Determine the [X, Y] coordinate at the center of the cell enclosing the given text.  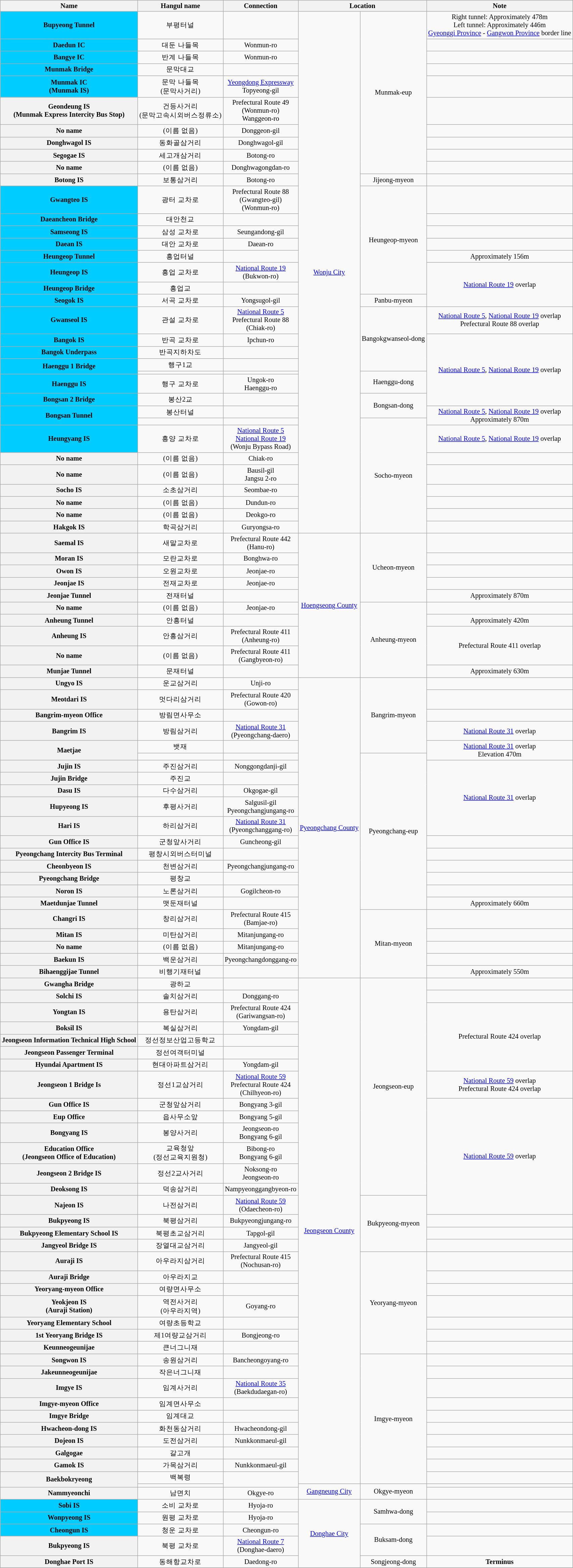
Daean-ro [261, 244]
갈고개 [180, 1453]
제1여량교삼거리 [180, 1335]
Pyeongchangjungang-ro [261, 866]
Heungeop Tunnel [69, 256]
Songwon IS [69, 1360]
Samhwa-dong [393, 1512]
Imgye-myeon [393, 1419]
Jakeunneogeunijae [69, 1372]
Imgye IS [69, 1388]
건등사거리(문막고속시외버스정류소) [180, 111]
Gangneung City [329, 1492]
평창시외버스터미널 [180, 854]
북평삼거리 [180, 1220]
삼성 교차로 [180, 232]
Cheonbyeon IS [69, 866]
Jeongseon Information Technical High School [69, 1040]
남면치 [180, 1493]
Owon IS [69, 571]
여량초등학교 [180, 1323]
Gwangha Bridge [69, 984]
복실삼거리 [180, 1028]
Prefectural Route 415(Bamjae-ro) [261, 919]
Cheongun IS [69, 1530]
Connection [261, 6]
Seungandong-gil [261, 232]
청운 교차로 [180, 1530]
전재교차로 [180, 583]
Tapgol-gil [261, 1233]
Gwanseol IS [69, 320]
정선1교삼거리 [180, 1085]
Unji-ro [261, 684]
Socho-myeon [393, 476]
Moran IS [69, 559]
Donggeon-gil [261, 131]
Approximately 660m [500, 903]
나전삼거리 [180, 1205]
백복령 [180, 1477]
Songjeong-dong [393, 1562]
Bangokgwanseol-dong [393, 338]
Galgogae [69, 1453]
동화골삼거리 [180, 143]
주진교 [180, 778]
Bangrim-myeon Office [69, 715]
군청앞삼거리 [180, 1104]
1st Yeoryang Bridge IS [69, 1335]
Donggang-ro [261, 996]
Meotdari IS [69, 699]
광터 교차로 [180, 200]
Nampyeonggangbyeon-ro [261, 1189]
Donghae City [329, 1533]
반곡지하차도 [180, 352]
National Route 31 overlapElevation 470m [500, 750]
Dasu IS [69, 790]
Pyeongchangdonggang-ro [261, 959]
행구 교차로 [180, 384]
평창교 [180, 878]
Location [362, 6]
Education Office(Jeongseon Office of Education) [69, 1153]
Heungeop IS [69, 272]
봉산2교 [180, 399]
Bongyang 5-gil [261, 1117]
아우라지삼거리 [180, 1261]
Imgye-myeon Office [69, 1404]
Bupyeong Tunnel [69, 25]
Auraji Bridge [69, 1277]
학곡삼거리 [180, 527]
Yeoryang-myeon Office [69, 1290]
Donghae Port IS [69, 1562]
Seogok IS [69, 301]
Pyeongchang-eup [393, 831]
여량면사무소 [180, 1290]
Note [500, 6]
Approximately 870m [500, 596]
Geondeung IS(Munmak Express Intercity Bus Stop) [69, 111]
Anheung-myeon [393, 639]
Bongsan 2 Bridge [69, 399]
National Route 31(Pyeongchang-daero) [261, 731]
Samseong IS [69, 232]
북평 교차로 [180, 1546]
Munmak Bridge [69, 70]
Buksam-dong [393, 1539]
비행기재터널 [180, 972]
National Route 59Prefectural Route 424(Chilhyeon-ro) [261, 1085]
National Route 5National Route 19(Wonju Bypass Road) [261, 439]
방림면사무소 [180, 715]
흥업교 [180, 288]
Terminus [500, 1562]
Yongtan IS [69, 1012]
Prefectural Route 424(Gariwangsan-ro) [261, 1012]
Jeongseon Passenger Terminal [69, 1053]
가목삼거리 [180, 1465]
Hwacheondong-gil [261, 1428]
Bihaenggijae Tunnel [69, 972]
Solchi IS [69, 996]
흥업 교차로 [180, 272]
Maetdunjae Tunnel [69, 903]
모란교차로 [180, 559]
관설 교차로 [180, 320]
Pyeongchang Bridge [69, 878]
Okgye-ro [261, 1493]
National Route 5, National Route 19 overlapApproximately 870m [500, 415]
문막 나들목(문막사거리) [180, 87]
Heungeop-myeon [393, 240]
Okgye-myeon [393, 1492]
Yeokjeon IS(Auraji Station) [69, 1306]
Approximately 420m [500, 620]
Hwacheon-dong IS [69, 1428]
장열대교삼거리 [180, 1245]
하리삼거리 [180, 826]
Haenggu IS [69, 384]
Prefectural Route 442(Hanu-ro) [261, 543]
Seombae-ro [261, 490]
Auraji IS [69, 1261]
Daean IS [69, 244]
Munmak-eup [393, 93]
Boksil IS [69, 1028]
Anheung IS [69, 636]
맷둔재터널 [180, 903]
Hakgok IS [69, 527]
National Route 59 overlap [500, 1157]
문재터널 [180, 671]
정선여객터미널 [180, 1053]
Goyang-ro [261, 1306]
오원교차로 [180, 571]
흥업터널 [180, 256]
용탄삼거리 [180, 1012]
Jeongseon-roBongyang 6-gil [261, 1133]
Baekbokryeong [69, 1479]
보통삼거리 [180, 180]
주진삼거리 [180, 766]
읍사무소앞 [180, 1117]
Yeoryang-myeon [393, 1302]
Hangul name [180, 6]
안흥터널 [180, 620]
동해항교차로 [180, 1562]
미탄삼거리 [180, 935]
임계대교 [180, 1416]
Jeongseon 1 Bridge Is [69, 1085]
Nammyeonchi [69, 1493]
Haenggu 1 Bridge [69, 366]
Prefectural Route 420(Gowon-ro) [261, 699]
Hupyeong IS [69, 806]
Heungeop Bridge [69, 288]
천변삼거리 [180, 866]
Bongyang IS [69, 1133]
Right tunnel: Approximately 478mLeft tunnel: Approximately 446mGyeonggi Province - Gangwon Province border line [500, 25]
Daeancheon Bridge [69, 219]
Jeongseon County [329, 1231]
Baekun IS [69, 959]
봉산터널 [180, 412]
Heungyang IS [69, 439]
Jangyeol Bridge IS [69, 1245]
아우라지교 [180, 1277]
Gwangteo IS [69, 200]
Guncheong-gil [261, 841]
Donghwagol IS [69, 143]
Dojeon IS [69, 1441]
소초삼거리 [180, 490]
새말교차로 [180, 543]
Guryongsa-ro [261, 527]
소비 교차로 [180, 1506]
문막대교 [180, 70]
광하교 [180, 984]
Deokgo-ro [261, 515]
Bausil-gilJangsu 2-ro [261, 474]
Maetjae [69, 750]
Sobi IS [69, 1506]
정선2교사거리 [180, 1173]
Prefectural Route 411 overlap [500, 645]
Yeoryang Elementary School [69, 1323]
Bangrim IS [69, 731]
Jeongseon 2 Bridge IS [69, 1173]
Bongjeong-ro [261, 1335]
Wonpyeong IS [69, 1518]
북평초교삼거리 [180, 1233]
흥양 교차로 [180, 439]
원평 교차로 [180, 1518]
Botong IS [69, 180]
반곡 교차로 [180, 340]
군청앞사거리 [180, 841]
Bukpyeongjungang-ro [261, 1220]
Prefectural Route 424 overlap [500, 1037]
Approximately 630m [500, 671]
Prefectural Route 415(Nochusan-ro) [261, 1261]
도전삼거리 [180, 1441]
Saemal IS [69, 543]
임계면사무소 [180, 1404]
부평터널 [180, 25]
Bancheongoyang-ro [261, 1360]
Panbu-myeon [393, 301]
National Route 19 overlap [500, 284]
Pyeongchang Intercity Bus Terminal [69, 854]
Bukpyeong-myeon [393, 1223]
멋다리삼거리 [180, 699]
National Route 5, National Route 19 overlapPrefectural Route 88 overlap [500, 320]
정선정보산업고등학교 [180, 1040]
Keunneogeunijae [69, 1347]
Eup Office [69, 1117]
뱃재 [180, 747]
서곡 교차로 [180, 301]
Salgusil-gilPyeongchangjungang-ro [261, 806]
Bangok Underpass [69, 352]
Bongsan Tunnel [69, 415]
Cheongun-ro [261, 1530]
Najeon IS [69, 1205]
후평사거리 [180, 806]
덕송삼거리 [180, 1189]
Bangrim-myeon [393, 715]
역전사거리(아우라지역) [180, 1306]
Daedun IC [69, 45]
Prefectural Route 49(Wonmun-ro)Wanggeon-ro [261, 111]
Hari IS [69, 826]
Donghwagongdan-ro [261, 168]
National Route 59(Odaecheon-ro) [261, 1205]
Yeongdong ExpresswayTopyeong-gil [261, 87]
백운삼거리 [180, 959]
Wonju City [329, 272]
Donghwagol-gil [261, 143]
Changri IS [69, 919]
Approximately 550m [500, 972]
다수삼거리 [180, 790]
Jeonjae Tunnel [69, 596]
National Route 5Prefectural Route 88(Chiak-ro) [261, 320]
Prefectural Route 411(Anheung-ro) [261, 636]
Hoengseong County [329, 605]
Prefectural Route 88(Gwangteo-gil)(Wonmun-ro) [261, 200]
큰너그니재 [180, 1347]
노론삼거리 [180, 891]
작은너그니재 [180, 1372]
대안천교 [180, 219]
Segogae IS [69, 155]
임계사거리 [180, 1388]
Noron IS [69, 891]
대안 교차로 [180, 244]
송원삼거리 [180, 1360]
Prefectural Route 411(Gangbyeon-ro) [261, 656]
National Route 19(Bukwon-ro) [261, 272]
National Route 7(Donghae-daero) [261, 1546]
행구1교 [180, 364]
전재터널 [180, 596]
Ungyo IS [69, 684]
Haenggu-dong [393, 382]
Mitan-myeon [393, 943]
Imgye Bridge [69, 1416]
Jeonjae IS [69, 583]
현대아파트삼거리 [180, 1065]
Chiak-ro [261, 458]
Munmak IC(Munmak IS) [69, 87]
Approximately 156m [500, 256]
Jujin IS [69, 766]
운교삼거리 [180, 684]
창리삼거리 [180, 919]
세고개삼거리 [180, 155]
Jangyeol-gil [261, 1245]
Okgogae-gil [261, 790]
Munjae Tunnel [69, 671]
Daedong-ro [261, 1562]
Bonghwa-ro [261, 559]
Jeongseon-eup [393, 1087]
Ipchun-ro [261, 340]
방림삼거리 [180, 731]
Nonggongdanji-gil [261, 766]
안흥삼거리 [180, 636]
Ungok-roHaenggu-ro [261, 384]
Noksong-roJeongseon-ro [261, 1173]
대둔 나들목 [180, 45]
Pyeongchang County [329, 828]
Jujin Bridge [69, 778]
National Route 59 overlapPrefectural Route 424 overlap [500, 1085]
Ucheon-myeon [393, 567]
Jijeong-myeon [393, 180]
Gogilcheon-ro [261, 891]
반계 나들목 [180, 57]
Bangok IS [69, 340]
교육청앞(정선교육지원청) [180, 1153]
Bangye IC [69, 57]
Yongsugol-gil [261, 301]
솔치삼거리 [180, 996]
Bongyang 3-gil [261, 1104]
Socho IS [69, 490]
National Route 31(Pyeongchanggang-ro) [261, 826]
봉양사거리 [180, 1133]
Bukpyeong Elementary School IS [69, 1233]
Gamok IS [69, 1465]
Bibong-roBongyang 6-gil [261, 1153]
Anheung Tunnel [69, 620]
Hyundai Apartment IS [69, 1065]
Name [69, 6]
Bongsan-dong [393, 405]
Mitan IS [69, 935]
Dundun-ro [261, 503]
화천동삼거리 [180, 1428]
National Route 35(Baekdudaegan-ro) [261, 1388]
Deoksong IS [69, 1189]
